Return the [x, y] coordinate for the center point of the cell that contains the specified text.  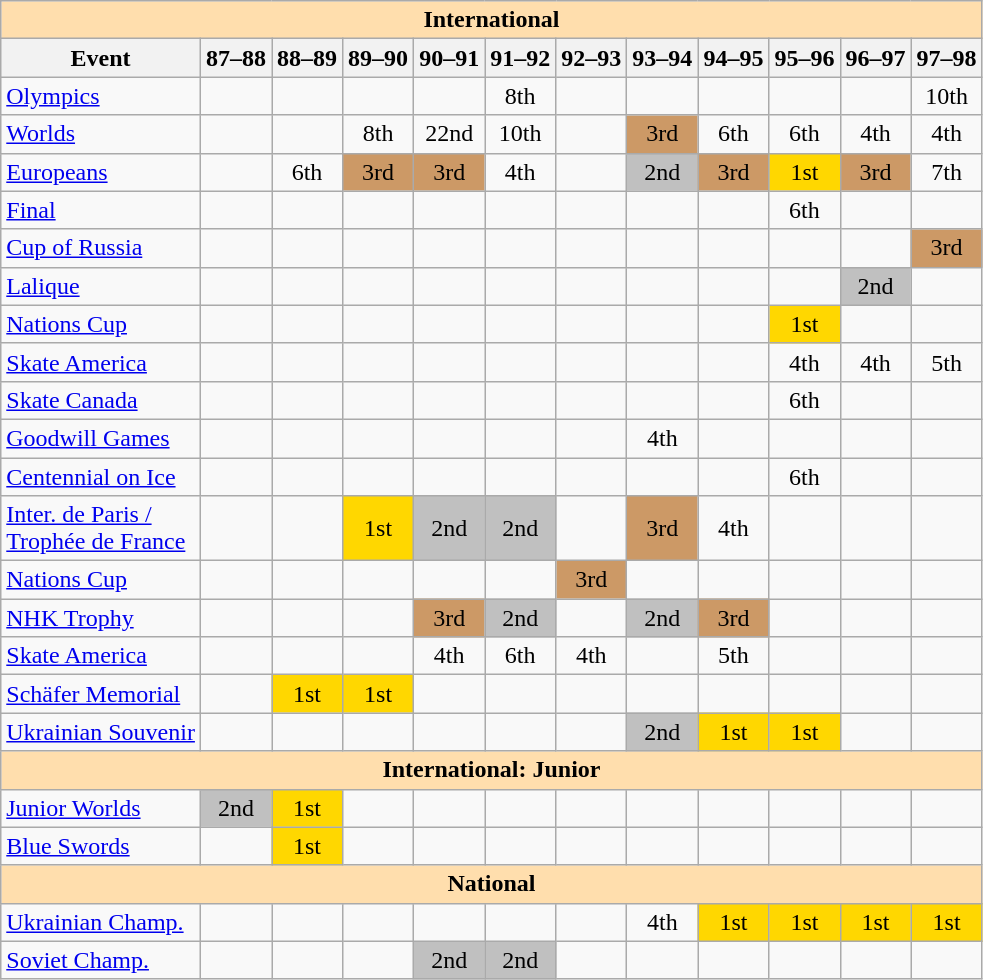
International: Junior [492, 770]
Inter. de Paris /Trophée de France [101, 528]
NHK Trophy [101, 618]
7th [946, 172]
87–88 [236, 58]
Event [101, 58]
94–95 [734, 58]
88–89 [308, 58]
22nd [450, 134]
Ukrainian Souvenir [101, 732]
Worlds [101, 134]
96–97 [876, 58]
91–92 [520, 58]
Lalique [101, 286]
Centennial on Ice [101, 477]
Ukrainian Champ. [101, 922]
89–90 [378, 58]
Final [101, 210]
Soviet Champ. [101, 960]
92–93 [592, 58]
Skate Canada [101, 400]
Schäfer Memorial [101, 694]
Europeans [101, 172]
Junior Worlds [101, 808]
Cup of Russia [101, 248]
Goodwill Games [101, 438]
90–91 [450, 58]
95–96 [804, 58]
International [492, 20]
Blue Swords [101, 846]
Olympics [101, 96]
97–98 [946, 58]
93–94 [662, 58]
National [492, 884]
